Search for the cell housing the specified text and yield its [X, Y] center coordinate. 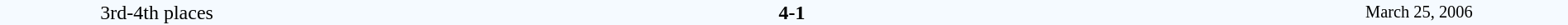
March 25, 2006 [1419, 12]
3rd-4th places [157, 12]
4-1 [791, 12]
